Determine the (x, y) coordinate at the center of the cell enclosing the given text.  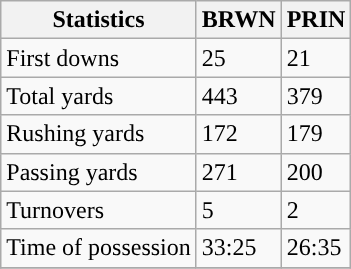
Total yards (99, 96)
200 (316, 172)
Rushing yards (99, 134)
33:25 (238, 248)
443 (238, 96)
5 (238, 210)
PRIN (316, 20)
271 (238, 172)
21 (316, 58)
379 (316, 96)
179 (316, 134)
172 (238, 134)
BRWN (238, 20)
25 (238, 58)
Turnovers (99, 210)
26:35 (316, 248)
Statistics (99, 20)
Time of possession (99, 248)
First downs (99, 58)
2 (316, 210)
Passing yards (99, 172)
